Output the (x, y) coordinate of the center of the cell containing the given text.  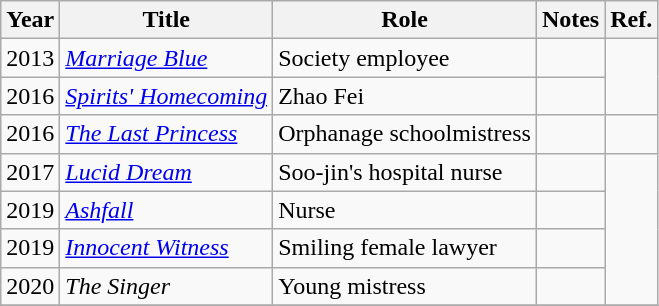
Ashfall (166, 210)
Lucid Dream (166, 172)
2017 (30, 172)
Young mistress (405, 286)
Society employee (405, 58)
Year (30, 20)
Spirits' Homecoming (166, 96)
Marriage Blue (166, 58)
Innocent Witness (166, 248)
Title (166, 20)
2013 (30, 58)
Smiling female lawyer (405, 248)
Nurse (405, 210)
Zhao Fei (405, 96)
Ref. (632, 20)
Role (405, 20)
Notes (570, 20)
Orphanage schoolmistress (405, 134)
2020 (30, 286)
Soo-jin's hospital nurse (405, 172)
The Last Princess (166, 134)
The Singer (166, 286)
